Search for the cell housing the specified text and yield its (x, y) center coordinate. 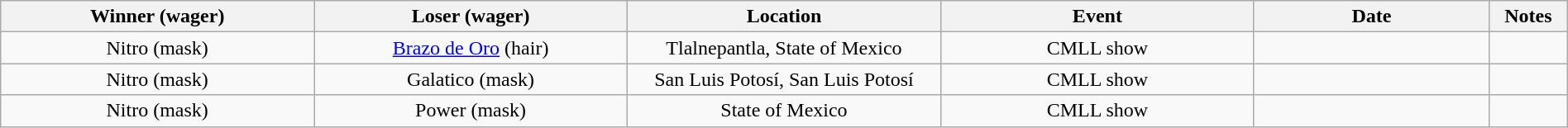
Power (mask) (471, 111)
State of Mexico (784, 111)
Loser (wager) (471, 17)
Galatico (mask) (471, 79)
Tlalnepantla, State of Mexico (784, 48)
Location (784, 17)
Notes (1528, 17)
Winner (wager) (157, 17)
Date (1371, 17)
Brazo de Oro (hair) (471, 48)
San Luis Potosí, San Luis Potosí (784, 79)
Event (1097, 17)
